From the cell containing the given text, extract its center point as (X, Y) coordinate. 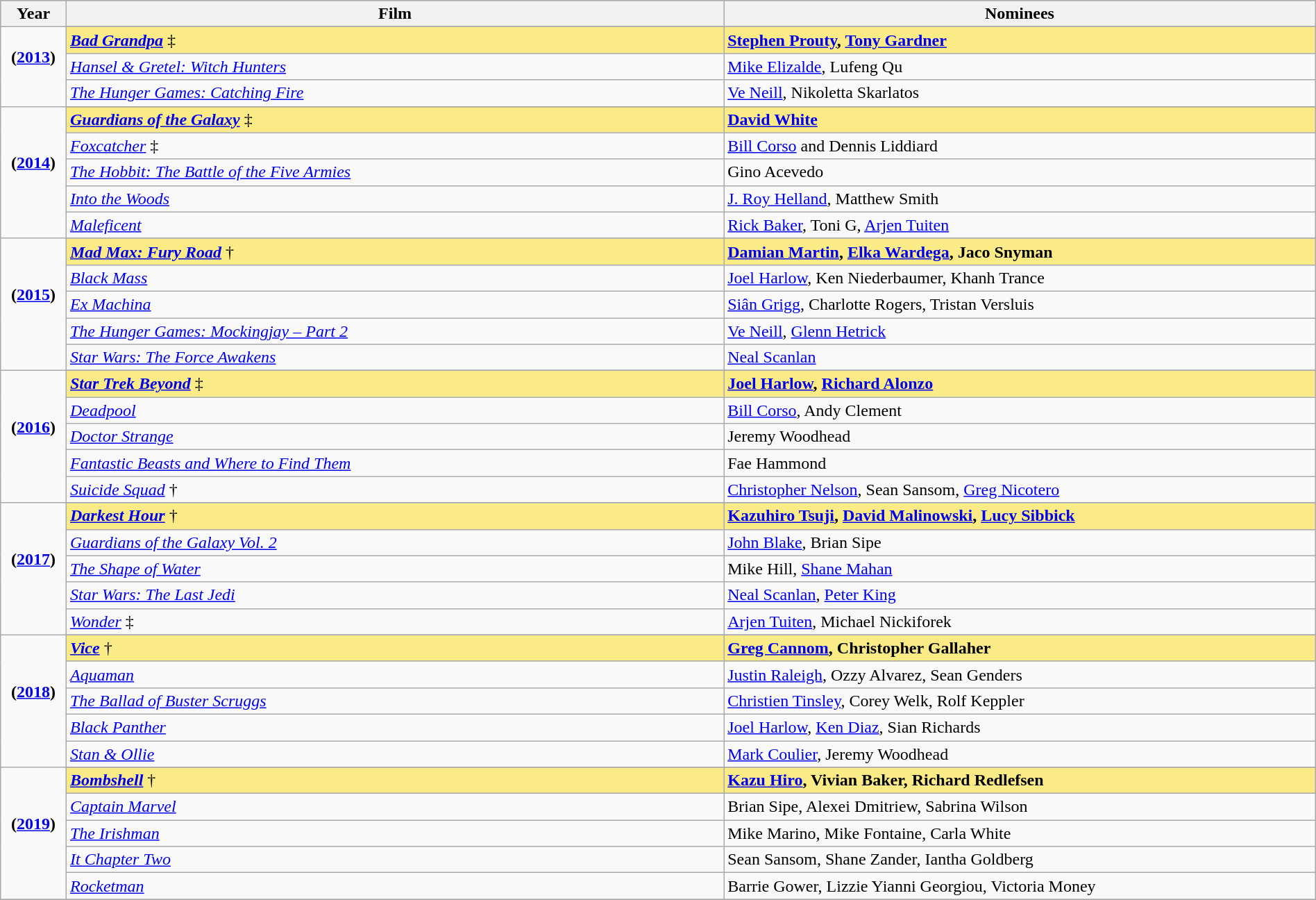
Barrie Gower, Lizzie Yianni Georgiou, Victoria Money (1020, 886)
(2013) (33, 67)
Guardians of the Galaxy Vol. 2 (394, 542)
Stan & Ollie (394, 753)
Bombshell † (394, 781)
The Hunger Games: Catching Fire (394, 93)
Star Wars: The Force Awakens (394, 358)
The Hunger Games: Mockingjay – Part 2 (394, 331)
Aquaman (394, 674)
Nominees (1020, 14)
Bill Corso, Andy Clement (1020, 410)
J. Roy Helland, Matthew Smith (1020, 199)
The Ballad of Buster Scruggs (394, 701)
Damian Martin, Elka Wardega, Jaco Snyman (1020, 251)
The Hobbit: The Battle of the Five Armies (394, 172)
Black Panther (394, 727)
(2019) (33, 833)
Ve Neill, Nikoletta Skarlatos (1020, 93)
Joel Harlow, Richard Alonzo (1020, 384)
Justin Raleigh, Ozzy Alvarez, Sean Genders (1020, 674)
Maleficent (394, 225)
Suicide Squad † (394, 490)
Neal Scanlan, Peter King (1020, 595)
Joel Harlow, Ken Diaz, Sian Richards (1020, 727)
Mad Max: Fury Road † (394, 251)
(2017) (33, 569)
Mark Coulier, Jeremy Woodhead (1020, 753)
Bad Grandpa ‡ (394, 40)
Foxcatcher ‡ (394, 146)
Rick Baker, Toni G, Arjen Tuiten (1020, 225)
Bill Corso and Dennis Liddiard (1020, 146)
It Chapter Two (394, 860)
Hansel & Gretel: Witch Hunters (394, 67)
Mike Marino, Mike Fontaine, Carla White (1020, 833)
Rocketman (394, 886)
Deadpool (394, 410)
Neal Scanlan (1020, 358)
John Blake, Brian Sipe (1020, 542)
Film (394, 14)
Siân Grigg, Charlotte Rogers, Tristan Versluis (1020, 304)
Captain Marvel (394, 807)
David White (1020, 119)
Fantastic Beasts and Where to Find Them (394, 463)
Sean Sansom, Shane Zander, Iantha Goldberg (1020, 860)
(2014) (33, 172)
Greg Cannom, Christopher Gallaher (1020, 648)
Brian Sipe, Alexei Dmitriew, Sabrina Wilson (1020, 807)
Arjen Tuiten, Michael Nickiforek (1020, 622)
Star Wars: The Last Jedi (394, 595)
(2016) (33, 437)
Star Trek Beyond ‡ (394, 384)
Guardians of the Galaxy ‡ (394, 119)
(2018) (33, 701)
Ex Machina (394, 304)
Ve Neill, Glenn Hetrick (1020, 331)
The Irishman (394, 833)
Darkest Hour † (394, 516)
Christopher Nelson, Sean Sansom, Greg Nicotero (1020, 490)
Year (33, 14)
Doctor Strange (394, 437)
Joel Harlow, Ken Niederbaumer, Khanh Trance (1020, 278)
Kazuhiro Tsuji, David Malinowski, Lucy Sibbick (1020, 516)
Fae Hammond (1020, 463)
Wonder ‡ (394, 622)
The Shape of Water (394, 569)
Gino Acevedo (1020, 172)
Christien Tinsley, Corey Welk, Rolf Keppler (1020, 701)
Into the Woods (394, 199)
Jeremy Woodhead (1020, 437)
Mike Hill, Shane Mahan (1020, 569)
Kazu Hiro, Vivian Baker, Richard Redlefsen (1020, 781)
(2015) (33, 304)
Stephen Prouty, Tony Gardner (1020, 40)
Mike Elizalde, Lufeng Qu (1020, 67)
Black Mass (394, 278)
Vice † (394, 648)
